Search for the cell housing the specified text and yield its [X, Y] center coordinate. 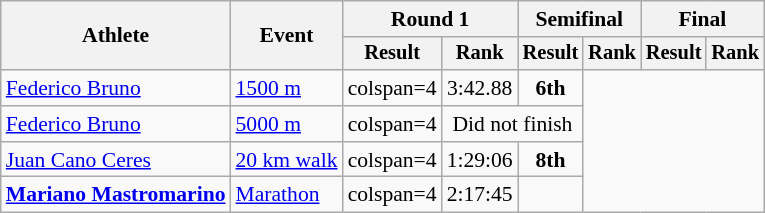
Did not finish [513, 124]
3:42.88 [480, 88]
6th [551, 88]
1:29:06 [480, 160]
Final [702, 19]
5000 m [287, 124]
2:17:45 [480, 195]
Marathon [287, 195]
8th [551, 160]
Athlete [116, 36]
Juan Cano Ceres [116, 160]
1500 m [287, 88]
Semifinal [580, 19]
Round 1 [430, 19]
Event [287, 36]
Mariano Mastromarino [116, 195]
20 km walk [287, 160]
